Return [X, Y] of the center of cell containing provided text 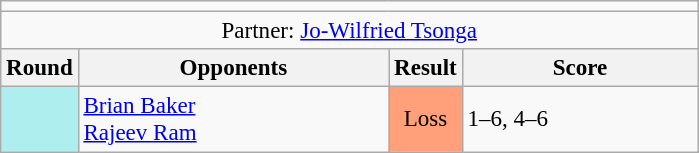
Brian Baker Rajeev Ram [234, 120]
Round [40, 68]
Loss [426, 120]
Score [580, 68]
Result [426, 68]
Partner: Jo-Wilfried Tsonga [350, 31]
Opponents [234, 68]
1–6, 4–6 [580, 120]
